Locate the cell with the specified text and output its [x, y] center coordinate. 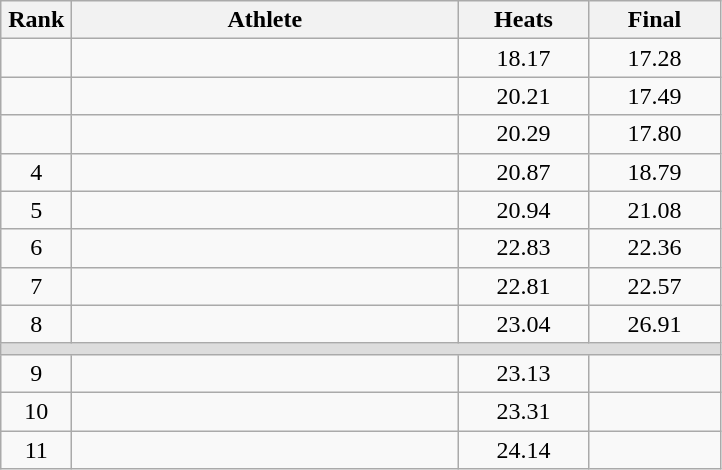
17.28 [654, 58]
20.29 [524, 134]
6 [36, 248]
9 [36, 373]
4 [36, 172]
20.21 [524, 96]
22.81 [524, 286]
18.17 [524, 58]
23.31 [524, 411]
17.80 [654, 134]
Rank [36, 20]
18.79 [654, 172]
20.87 [524, 172]
22.83 [524, 248]
22.57 [654, 286]
5 [36, 210]
11 [36, 449]
20.94 [524, 210]
Final [654, 20]
23.13 [524, 373]
7 [36, 286]
17.49 [654, 96]
8 [36, 324]
23.04 [524, 324]
22.36 [654, 248]
21.08 [654, 210]
26.91 [654, 324]
Athlete [265, 20]
Heats [524, 20]
24.14 [524, 449]
10 [36, 411]
